Output the [x, y] coordinate of the center of the cell containing the given text.  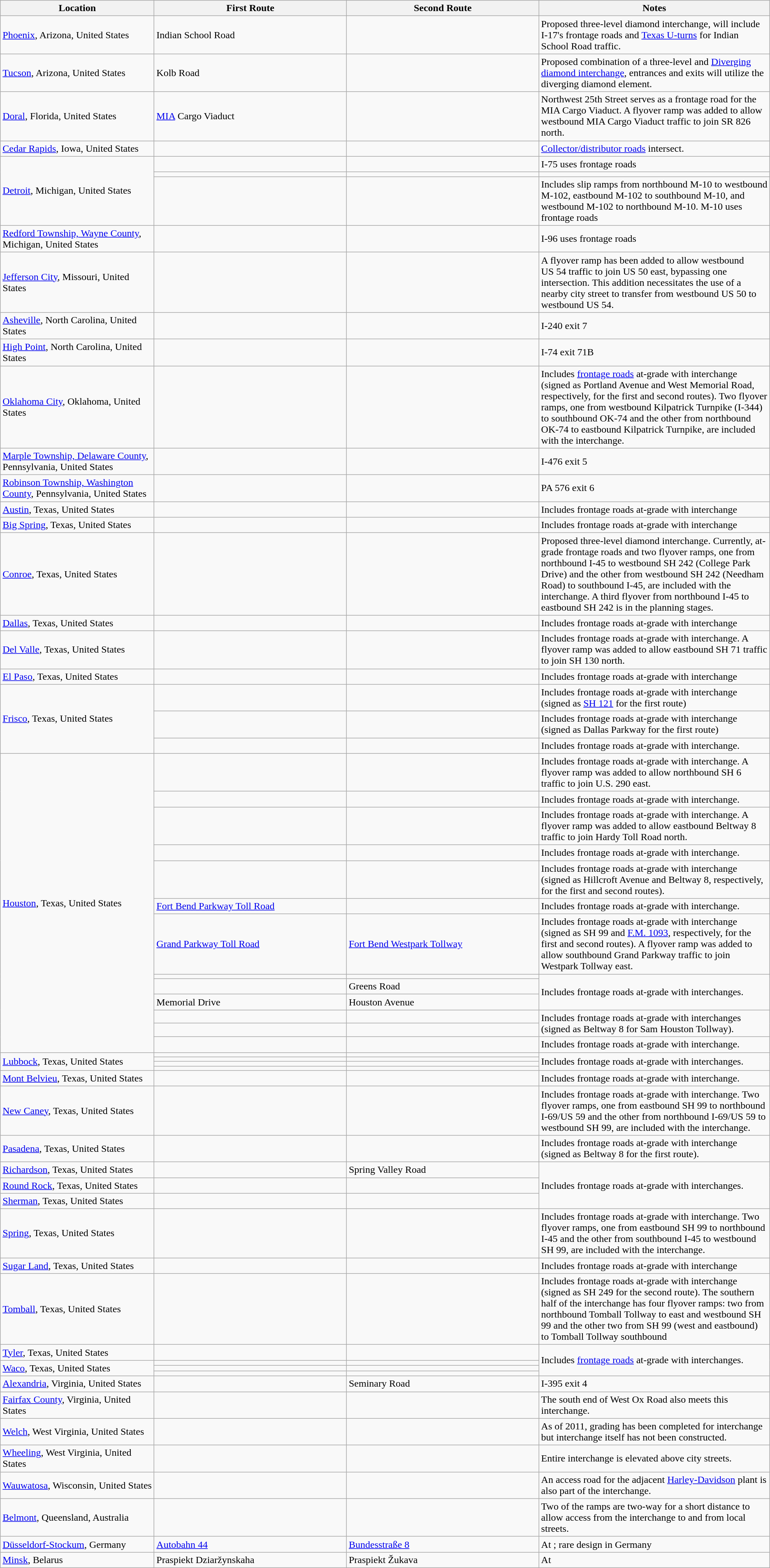
Praspiekt Žukava [443, 1560]
Praspiekt Dziaržynskaha [250, 1560]
I-75 uses frontage roads [654, 164]
Minsk, Belarus [77, 1560]
Austin, Texas, United States [77, 510]
I-96 uses frontage roads [654, 239]
Indian School Road [250, 35]
Detroit, Michigan, United States [77, 191]
At ; rare design in Germany [654, 1544]
Welch, West Virginia, United States [77, 1432]
Big Spring, Texas, United States [77, 525]
Sherman, Texas, United States [77, 1201]
Tucson, Arizona, United States [77, 73]
Greens Road [443, 987]
Conroe, Texas, United States [77, 574]
High Point, North Carolina, United States [77, 352]
Location [77, 8]
MIA Cargo Viaduct [250, 116]
Two of the ramps are two-way for a short distance to allow access from the interchange to and from local streets. [654, 1517]
Fort Bend Westpark Tollway [443, 944]
At [654, 1560]
Wauwatosa, Wisconsin, United States [77, 1485]
Sugar Land, Texas, United States [77, 1266]
Autobahn 44 [250, 1544]
Second Route [443, 8]
Proposed combination of a three-level and Diverging diamond interchange, entrances and exits will utilize the diverging diamond element. [654, 73]
Richardson, Texas, United States [77, 1170]
Includes frontage roads at-grade with interchange. A flyover ramp was added to allow eastbound Beltway 8 traffic to join Hardy Toll Road north. [654, 826]
The south end of West Ox Road also meets this interchange. [654, 1405]
Memorial Drive [250, 1002]
Belmont, Queensland, Australia [77, 1517]
Houston Avenue [443, 1002]
Spring Valley Road [443, 1170]
Houston, Texas, United States [77, 903]
El Paso, Texas, United States [77, 676]
Mont Belvieu, Texas, United States [77, 1078]
Phoenix, Arizona, United States [77, 35]
Doral, Florida, United States [77, 116]
Seminary Road [443, 1384]
Bundesstraße 8 [443, 1544]
Includes frontage roads at-grade with interchange (signed as Hillcroft Avenue and Beltway 8, respectively, for the first and second routes). [654, 879]
Includes frontage roads at-grade with interchange. A flyover ramp was added to allow northbound SH 6 traffic to join U.S. 290 east. [654, 772]
I-240 exit 7 [654, 326]
Includes frontage roads at-grade with interchange (signed as SH 121 for the first route) [654, 697]
Alexandria, Virginia, United States [77, 1384]
I-395 exit 4 [654, 1384]
Spring, Texas, United States [77, 1234]
Dallas, Texas, United States [77, 623]
Includes frontage roads at-grade with interchange (signed as Beltway 8 for the first route). [654, 1148]
Fort Bend Parkway Toll Road [250, 906]
Lubbock, Texas, United States [77, 1061]
I-476 exit 5 [654, 461]
Asheville, North Carolina, United States [77, 326]
Düsseldorf-Stockum, Germany [77, 1544]
As of 2011, grading has been completed for interchange but interchange itself has not been constructed. [654, 1432]
Grand Parkway Toll Road [250, 944]
Round Rock, Texas, United States [77, 1186]
Collector/distributor roads intersect. [654, 148]
Kolb Road [250, 73]
Fairfax County, Virginia, United States [77, 1405]
An access road for the adjacent Harley-Davidson plant is also part of the interchange. [654, 1485]
Entire interchange is elevated above city streets. [654, 1458]
Pasadena, Texas, United States [77, 1148]
PA 576 exit 6 [654, 489]
Tyler, Texas, United States [77, 1353]
Redford Township, Wayne County, Michigan, United States [77, 239]
Tomball, Texas, United States [77, 1309]
I-74 exit 71B [654, 352]
Wheeling, West Virginia, United States [77, 1458]
Jefferson City, Missouri, United States [77, 282]
Marple Township, Delaware County, Pennsylvania, United States [77, 461]
Includes frontage roads at-grade with interchange (signed as Dallas Parkway for the first route) [654, 725]
Proposed three-level diamond interchange, will include I-17's frontage roads and Texas U-turns for Indian School Road traffic. [654, 35]
Notes [654, 8]
Cedar Rapids, Iowa, United States [77, 148]
Includes frontage roads at-grade with interchanges (signed as Beltway 8 for Sam Houston Tollway). [654, 1023]
Includes frontage roads at-grade with interchange. A flyover ramp was added to allow eastbound SH 71 traffic to join SH 130 north. [654, 650]
Robinson Township, Washington County, Pennsylvania, United States [77, 489]
Frisco, Texas, United States [77, 719]
New Caney, Texas, United States [77, 1110]
First Route [250, 8]
Oklahoma City, Oklahoma, United States [77, 407]
Del Valle, Texas, United States [77, 650]
Waco, Texas, United States [77, 1368]
